Detect which cell encompasses the target text, then output its [X, Y] center coordinate. 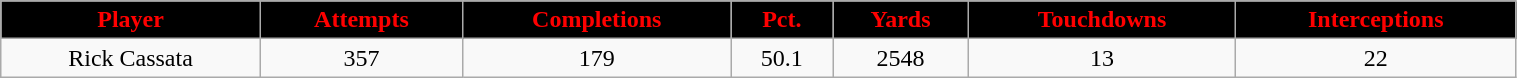
Touchdowns [1102, 20]
357 [361, 58]
Pct. [782, 20]
Player [131, 20]
Rick Cassata [131, 58]
Completions [596, 20]
2548 [901, 58]
Yards [901, 20]
Interceptions [1376, 20]
179 [596, 58]
50.1 [782, 58]
13 [1102, 58]
Attempts [361, 20]
22 [1376, 58]
